Return (X, Y) of the center of cell containing provided text 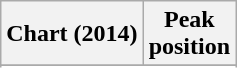
Peakposition (189, 34)
Chart (2014) (72, 34)
